From the cell containing the given text, extract its center point as [x, y] coordinate. 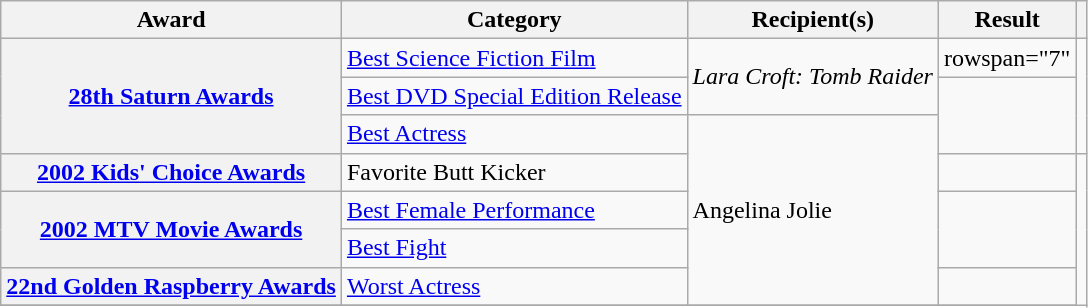
Worst Actress [514, 286]
Angelina Jolie [812, 210]
Best Science Fiction Film [514, 58]
Award [172, 20]
22nd Golden Raspberry Awards [172, 286]
Best Fight [514, 248]
2002 MTV Movie Awards [172, 229]
Best Actress [514, 134]
Lara Croft: Tomb Raider [812, 77]
Best DVD Special Edition Release [514, 96]
Recipient(s) [812, 20]
Best Female Performance [514, 210]
Category [514, 20]
rowspan="7" [1007, 58]
Result [1007, 20]
Favorite Butt Kicker [514, 172]
2002 Kids' Choice Awards [172, 172]
28th Saturn Awards [172, 96]
